Identify which cell holds the provided text, then report its [x, y] central coordinate. 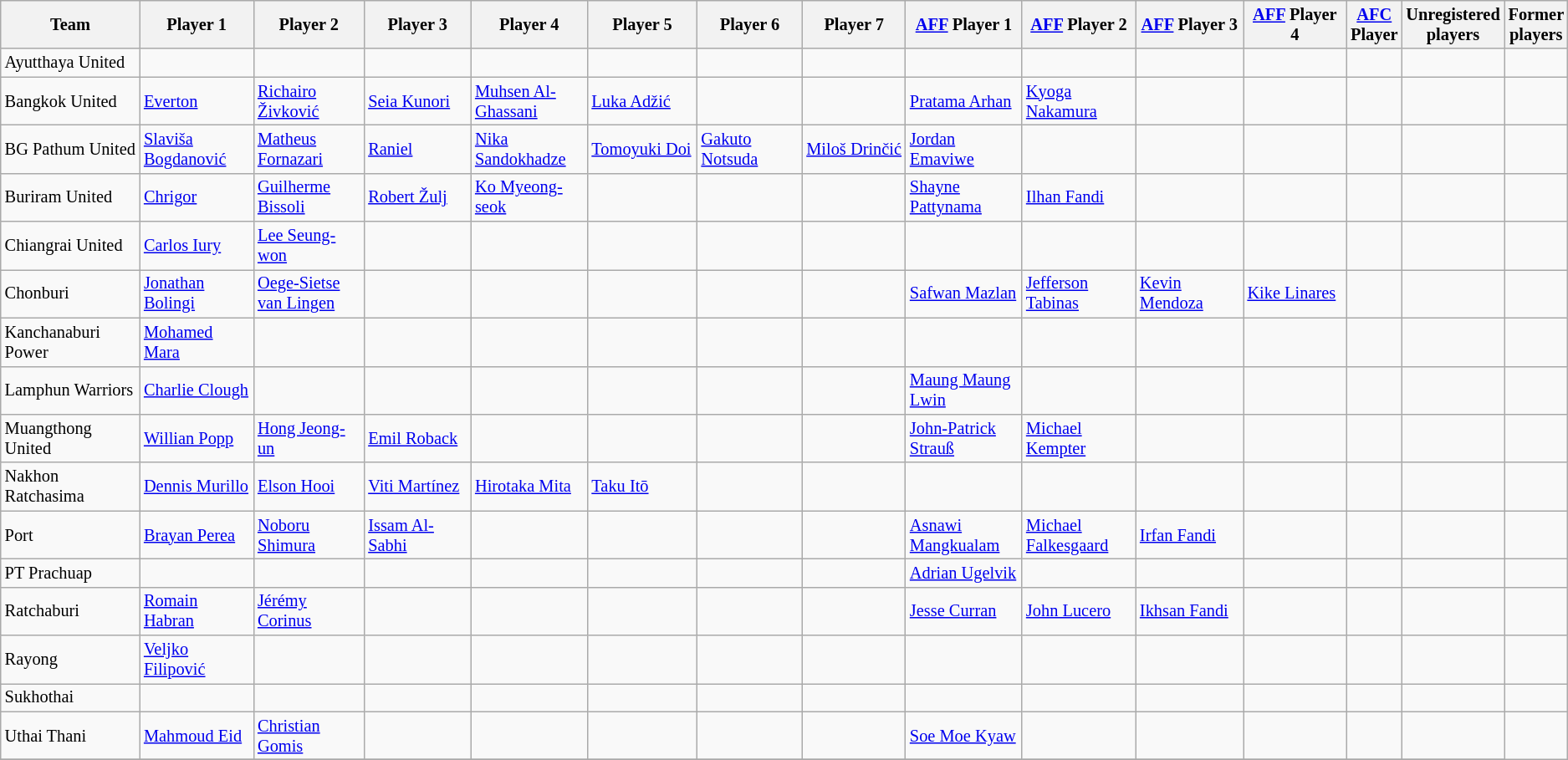
Gakuto Notsuda [750, 149]
Nika Sandokhadze [529, 149]
Bangkok United [70, 101]
Chrigor [197, 197]
Michael Falkesgaard [1079, 535]
AFF Player 1 [963, 24]
Oege-Sietse van Lingen [309, 293]
Safwan Mazlan [963, 293]
Player 5 [642, 24]
Veljko Filipović [197, 660]
Ayutthaya United [70, 63]
Kyoga Nakamura [1079, 101]
Lee Seung-won [309, 246]
Romain Habran [197, 611]
Muangthong United [70, 438]
Asnawi Mangkualam [963, 535]
Adrian Ugelvik [963, 573]
Raniel [417, 149]
Charlie Clough [197, 390]
Nakhon Ratchasima [70, 487]
Jérémy Corinus [309, 611]
Chonburi [70, 293]
Viti Martínez [417, 487]
Player 2 [309, 24]
Team [70, 24]
Sukhothai [70, 697]
Maung Maung Lwin [963, 390]
AFF Player 4 [1295, 24]
Rayong [70, 660]
Player 6 [750, 24]
Kevin Mendoza [1189, 293]
Port [70, 535]
Issam Al-Sabhi [417, 535]
Ikhsan Fandi [1189, 611]
Jordan Emaviwe [963, 149]
Brayan Perea [197, 535]
Ratchaburi [70, 611]
Noboru Shimura [309, 535]
Jonathan Bolingi [197, 293]
Miloš Drinčić [854, 149]
Muhsen Al-Ghassani [529, 101]
Shayne Pattynama [963, 197]
Robert Žulj [417, 197]
Seia Kunori [417, 101]
Slaviša Bogdanović [197, 149]
Jefferson Tabinas [1079, 293]
Elson Hooi [309, 487]
John-Patrick Strauß [963, 438]
Player 1 [197, 24]
PT Prachuap [70, 573]
Lamphun Warriors [70, 390]
Chiangrai United [70, 246]
Willian Popp [197, 438]
BG Pathum United [70, 149]
Jesse Curran [963, 611]
AFC Player [1374, 24]
Guilherme Bissoli [309, 197]
Pratama Arhan [963, 101]
Hirotaka Mita [529, 487]
Buriram United [70, 197]
Luka Adžić [642, 101]
Matheus Fornazari [309, 149]
Michael Kempter [1079, 438]
Richairo Živković [309, 101]
Dennis Murillo [197, 487]
Player 7 [854, 24]
Former players [1536, 24]
Everton [197, 101]
Christian Gomis [309, 736]
Taku Itō [642, 487]
Mohamed Mara [197, 342]
Kike Linares [1295, 293]
Emil Roback [417, 438]
Carlos Iury [197, 246]
Tomoyuki Doi [642, 149]
Mahmoud Eid [197, 736]
Player 4 [529, 24]
Soe Moe Kyaw [963, 736]
John Lucero [1079, 611]
Hong Jeong-un [309, 438]
Player 3 [417, 24]
Uthai Thani [70, 736]
Unregistered players [1453, 24]
Ko Myeong-seok [529, 197]
Kanchanaburi Power [70, 342]
AFF Player 3 [1189, 24]
Ilhan Fandi [1079, 197]
Irfan Fandi [1189, 535]
AFF Player 2 [1079, 24]
